Determine the (x, y) coordinate at the center of the cell enclosing the given text.  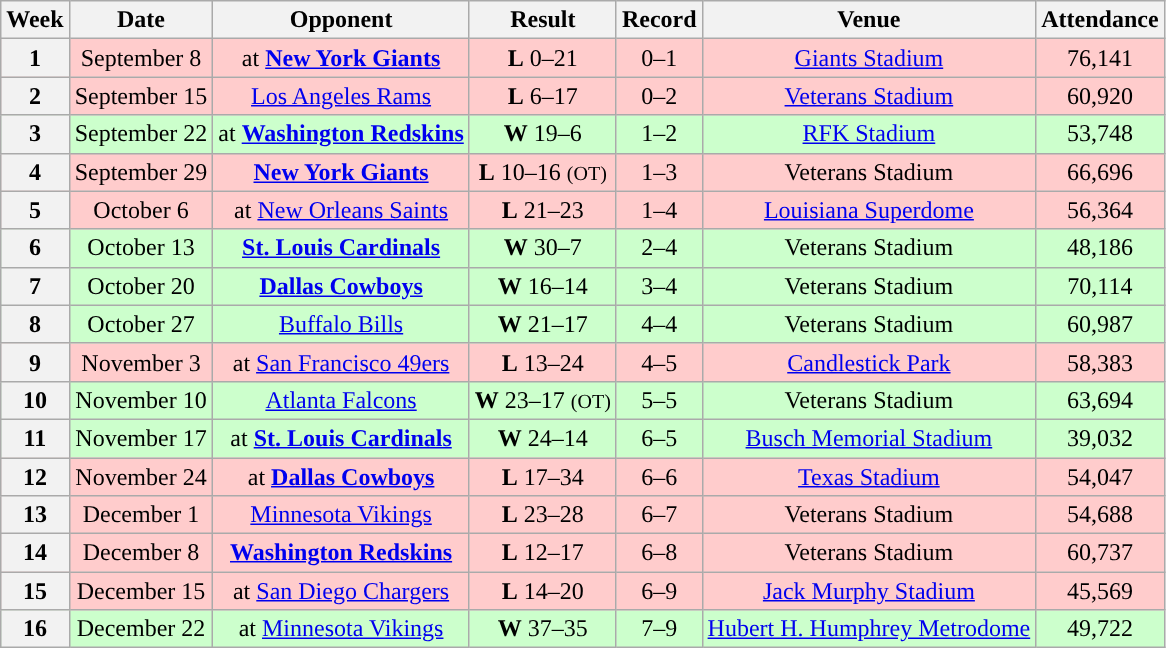
7 (35, 286)
Buffalo Bills (341, 324)
at Dallas Cowboys (341, 477)
0–2 (659, 96)
September 22 (141, 134)
10 (35, 400)
1–4 (659, 210)
63,694 (1100, 400)
L 0–21 (542, 58)
76,141 (1100, 58)
Candlestick Park (869, 362)
W 23–17 (OT) (542, 400)
L 6–17 (542, 96)
70,114 (1100, 286)
W 16–14 (542, 286)
September 15 (141, 96)
5–5 (659, 400)
L 21–23 (542, 210)
L 23–28 (542, 515)
11 (35, 438)
6–9 (659, 591)
49,722 (1100, 629)
December 15 (141, 591)
at St. Louis Cardinals (341, 438)
60,920 (1100, 96)
L 12–17 (542, 553)
Attendance (1100, 20)
16 (35, 629)
October 6 (141, 210)
at Minnesota Vikings (341, 629)
W 19–6 (542, 134)
66,696 (1100, 172)
at New York Giants (341, 58)
1–2 (659, 134)
56,364 (1100, 210)
September 29 (141, 172)
St. Louis Cardinals (341, 248)
W 37–35 (542, 629)
Minnesota Vikings (341, 515)
October 20 (141, 286)
45,569 (1100, 591)
39,032 (1100, 438)
58,383 (1100, 362)
2–4 (659, 248)
Washington Redskins (341, 553)
Hubert H. Humphrey Metrodome (869, 629)
60,737 (1100, 553)
November 3 (141, 362)
6–8 (659, 553)
Giants Stadium (869, 58)
Date (141, 20)
54,688 (1100, 515)
Texas Stadium (869, 477)
13 (35, 515)
54,047 (1100, 477)
3–4 (659, 286)
at San Francisco 49ers (341, 362)
December 8 (141, 553)
12 (35, 477)
5 (35, 210)
September 8 (141, 58)
Result (542, 20)
Opponent (341, 20)
November 10 (141, 400)
14 (35, 553)
4–4 (659, 324)
October 13 (141, 248)
November 17 (141, 438)
6–6 (659, 477)
L 17–34 (542, 477)
60,987 (1100, 324)
48,186 (1100, 248)
Atlanta Falcons (341, 400)
Los Angeles Rams (341, 96)
W 24–14 (542, 438)
October 27 (141, 324)
1 (35, 58)
Week (35, 20)
W 21–17 (542, 324)
Busch Memorial Stadium (869, 438)
at San Diego Chargers (341, 591)
December 1 (141, 515)
1–3 (659, 172)
6 (35, 248)
7–9 (659, 629)
6–7 (659, 515)
New York Giants (341, 172)
Venue (869, 20)
9 (35, 362)
4 (35, 172)
Record (659, 20)
Jack Murphy Stadium (869, 591)
at New Orleans Saints (341, 210)
3 (35, 134)
53,748 (1100, 134)
2 (35, 96)
W 30–7 (542, 248)
November 24 (141, 477)
Louisiana Superdome (869, 210)
0–1 (659, 58)
December 22 (141, 629)
Dallas Cowboys (341, 286)
L 13–24 (542, 362)
15 (35, 591)
L 10–16 (OT) (542, 172)
at Washington Redskins (341, 134)
6–5 (659, 438)
RFK Stadium (869, 134)
4–5 (659, 362)
8 (35, 324)
L 14–20 (542, 591)
